Provide the [X, Y] coordinate of the cell's center where the given text is located.  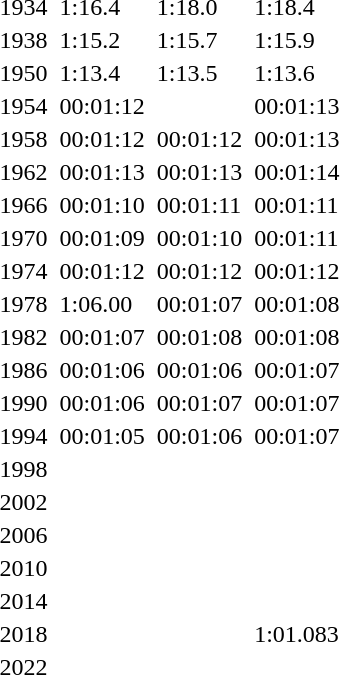
1:06.00 [102, 304]
1:13.4 [102, 73]
00:01:09 [102, 238]
1:15.2 [102, 40]
1:15.7 [199, 40]
00:01:11 [199, 205]
1:13.5 [199, 73]
00:01:05 [102, 436]
00:01:08 [199, 337]
